Pinpoint the cell where the given text exists, returning its [x, y] midpoint coordinate. 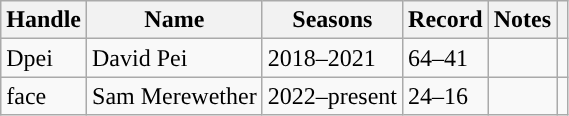
Dpei [44, 58]
Handle [44, 20]
24–16 [446, 96]
Record [446, 20]
face [44, 96]
Name [175, 20]
2022–present [332, 96]
64–41 [446, 58]
Seasons [332, 20]
Notes [522, 20]
Sam Merewether [175, 96]
2018–2021 [332, 58]
David Pei [175, 58]
